Output the [X, Y] coordinate of the center of the cell containing the given text.  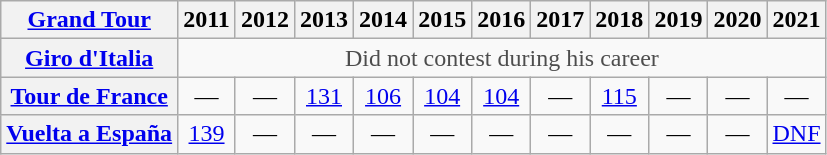
2013 [324, 20]
2011 [207, 20]
2020 [738, 20]
2021 [796, 20]
2017 [560, 20]
2012 [264, 20]
Tour de France [90, 96]
131 [324, 96]
139 [207, 134]
106 [384, 96]
2016 [502, 20]
DNF [796, 134]
Vuelta a España [90, 134]
Did not contest during his career [502, 58]
115 [620, 96]
Grand Tour [90, 20]
2014 [384, 20]
2019 [678, 20]
2018 [620, 20]
Giro d'Italia [90, 58]
2015 [442, 20]
